For the text-containing cell, return its midpoint in [x, y] coordinate format. 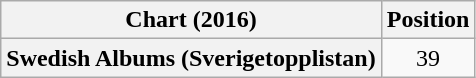
Chart (2016) [191, 20]
Position [428, 20]
39 [428, 58]
Swedish Albums (Sverigetopplistan) [191, 58]
